Detect which cell encompasses the target text, then output its [X, Y] center coordinate. 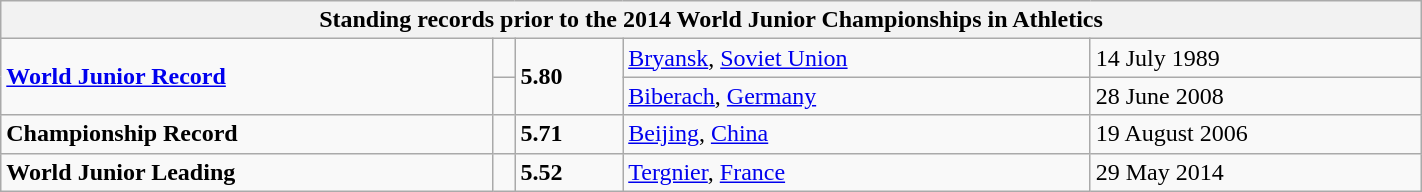
Championship Record [247, 134]
Tergnier, France [856, 172]
Biberach, Germany [856, 96]
14 July 1989 [1256, 58]
29 May 2014 [1256, 172]
Beijing, China [856, 134]
World Junior Record [247, 77]
28 June 2008 [1256, 96]
World Junior Leading [247, 172]
Standing records prior to the 2014 World Junior Championships in Athletics [711, 20]
5.52 [569, 172]
5.80 [569, 77]
Bryansk, Soviet Union [856, 58]
19 August 2006 [1256, 134]
5.71 [569, 134]
